Provide the (x, y) coordinate of the cell's center where the given text is located.  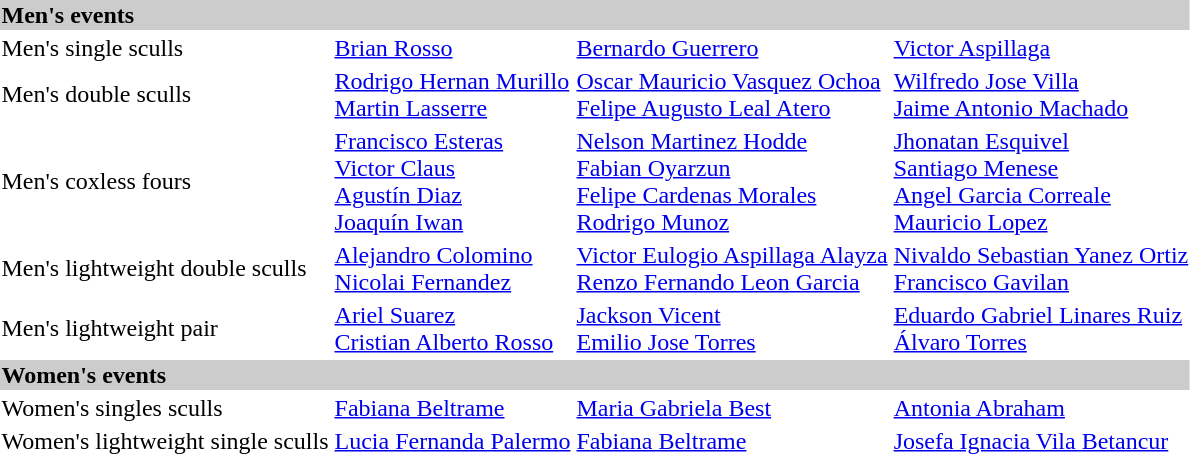
Brian Rosso (452, 48)
Men's lightweight pair (165, 328)
Women's events (595, 375)
Francisco EsterasVictor ClausAgustín DiazJoaquín Iwan (452, 182)
Rodrigo Hernan MurilloMartin Lasserre (452, 94)
Women's singles sculls (165, 408)
Wilfredo Jose VillaJaime Antonio Machado (1041, 94)
Men's double sculls (165, 94)
Men's single sculls (165, 48)
Bernardo Guerrero (732, 48)
Fabiana Beltrame (452, 408)
Men's events (595, 15)
Oscar Mauricio Vasquez OchoaFelipe Augusto Leal Atero (732, 94)
Jhonatan EsquivelSantiago MeneseAngel Garcia CorrealeMauricio Lopez (1041, 182)
Nivaldo Sebastian Yanez OrtizFrancisco Gavilan (1041, 268)
Victor Aspillaga (1041, 48)
Maria Gabriela Best (732, 408)
Men's lightweight double sculls (165, 268)
Eduardo Gabriel Linares RuizÁlvaro Torres (1041, 328)
Jackson VicentEmilio Jose Torres (732, 328)
Men's coxless fours (165, 182)
Alejandro ColominoNicolai Fernandez (452, 268)
Nelson Martinez HoddeFabian OyarzunFelipe Cardenas MoralesRodrigo Munoz (732, 182)
Victor Eulogio Aspillaga AlayzaRenzo Fernando Leon Garcia (732, 268)
Antonia Abraham (1041, 408)
Ariel SuarezCristian Alberto Rosso (452, 328)
